From the cell containing the given text, extract its center point as [X, Y] coordinate. 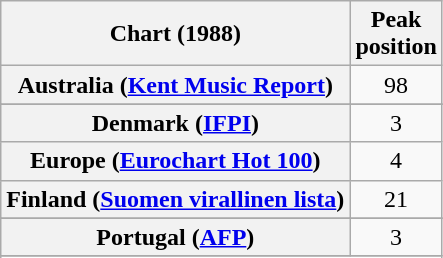
Denmark (IFPI) [176, 123]
Peakposition [396, 34]
Portugal (AFP) [176, 237]
21 [396, 199]
Chart (1988) [176, 34]
Finland (Suomen virallinen lista) [176, 199]
98 [396, 85]
Australia (Kent Music Report) [176, 85]
Europe (Eurochart Hot 100) [176, 161]
4 [396, 161]
